Pinpoint the cell where the given text exists, returning its (x, y) midpoint coordinate. 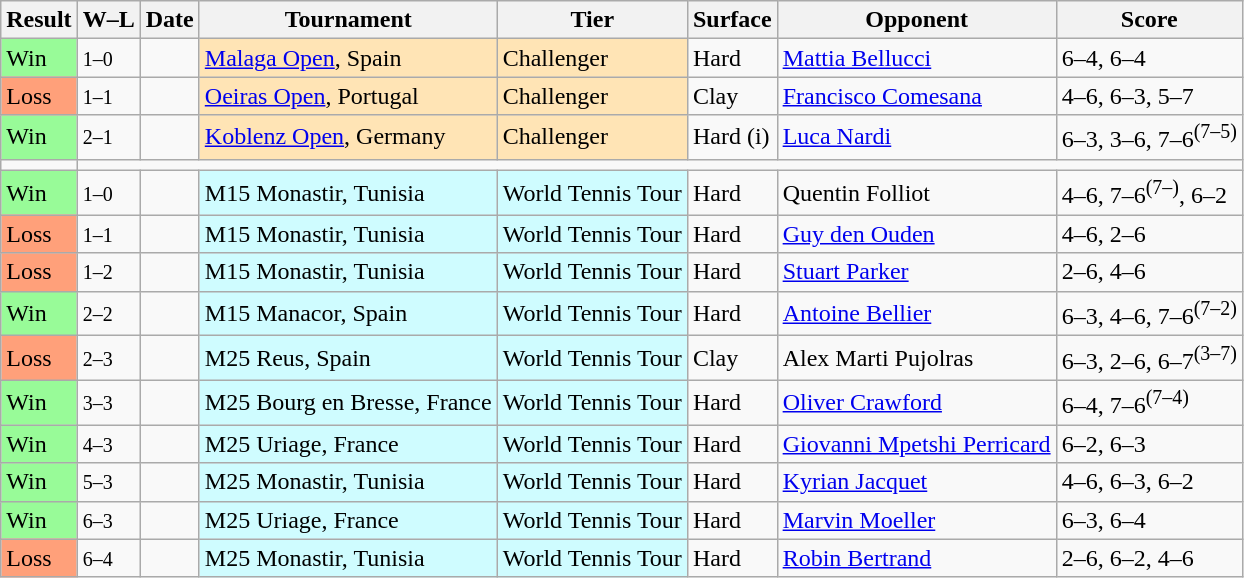
Oliver Crawford (916, 402)
4–3 (108, 444)
Stuart Parker (916, 272)
Oeiras Open, Portugal (348, 96)
2–1 (108, 138)
2–3 (108, 358)
M25 Bourg en Bresse, France (348, 402)
2–2 (108, 314)
Koblenz Open, Germany (348, 138)
Quentin Folliot (916, 194)
Robin Bertrand (916, 558)
W–L (108, 20)
4–6, 2–6 (1149, 234)
Alex Marti Pujolras (916, 358)
Date (170, 20)
6–2, 6–3 (1149, 444)
Tournament (348, 20)
2–6, 4–6 (1149, 272)
Guy den Ouden (916, 234)
4–6, 6–3, 5–7 (1149, 96)
3–3 (108, 402)
Hard (i) (732, 138)
6–3 (108, 520)
5–3 (108, 482)
Result (39, 20)
M25 Reus, Spain (348, 358)
Surface (732, 20)
Score (1149, 20)
Marvin Moeller (916, 520)
Antoine Bellier (916, 314)
Malaga Open, Spain (348, 58)
6–3, 2–6, 6–7(3–7) (1149, 358)
Francisco Comesana (916, 96)
Kyrian Jacquet (916, 482)
1–2 (108, 272)
6–3, 4–6, 7–6(7–2) (1149, 314)
M15 Manacor, Spain (348, 314)
Mattia Bellucci (916, 58)
Tier (592, 20)
Opponent (916, 20)
4–6, 6–3, 6–2 (1149, 482)
4–6, 7–6(7–), 6–2 (1149, 194)
6–4 (108, 558)
6–3, 3–6, 7–6(7–5) (1149, 138)
6–4, 6–4 (1149, 58)
6–3, 6–4 (1149, 520)
Giovanni Mpetshi Perricard (916, 444)
6–4, 7–6(7–4) (1149, 402)
2–6, 6–2, 4–6 (1149, 558)
Luca Nardi (916, 138)
